For the text-containing cell, return its midpoint in (x, y) coordinate format. 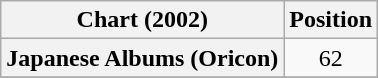
Japanese Albums (Oricon) (142, 58)
62 (331, 58)
Position (331, 20)
Chart (2002) (142, 20)
